Scan for the cell matching the given text and deliver its (X, Y) coordinate at center. 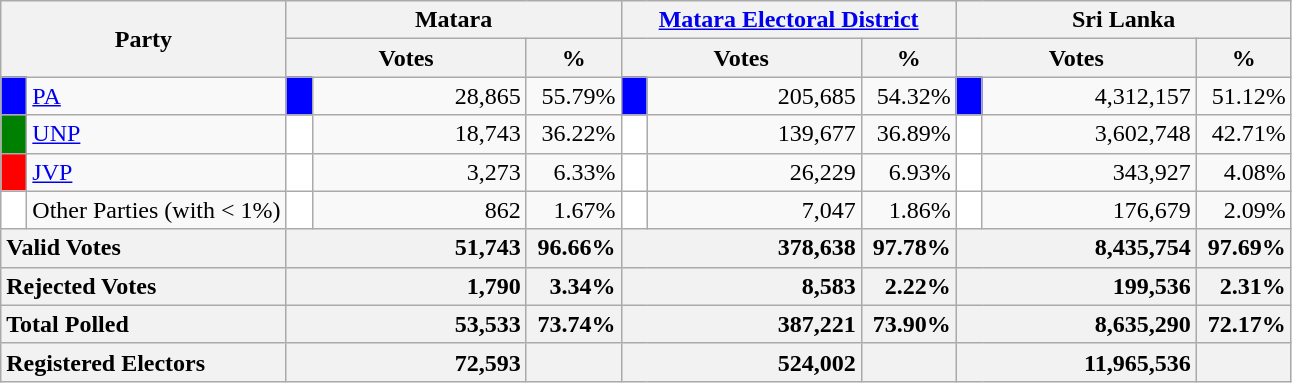
862 (419, 210)
387,221 (741, 324)
2.09% (1244, 210)
8,435,754 (1076, 248)
55.79% (574, 96)
Rejected Votes (144, 286)
524,002 (741, 362)
PA (156, 96)
343,927 (1089, 172)
Valid Votes (144, 248)
8,583 (741, 286)
378,638 (741, 248)
1,790 (406, 286)
4.08% (1244, 172)
36.22% (574, 134)
JVP (156, 172)
4,312,157 (1089, 96)
51.12% (1244, 96)
26,229 (754, 172)
18,743 (419, 134)
3,273 (419, 172)
97.78% (908, 248)
6.93% (908, 172)
6.33% (574, 172)
176,679 (1089, 210)
72,593 (406, 362)
Total Polled (144, 324)
UNP (156, 134)
139,677 (754, 134)
97.69% (1244, 248)
Registered Electors (144, 362)
1.86% (908, 210)
2.22% (908, 286)
205,685 (754, 96)
28,865 (419, 96)
53,533 (406, 324)
36.89% (908, 134)
199,536 (1076, 286)
Other Parties (with < 1%) (156, 210)
72.17% (1244, 324)
Matara Electoral District (788, 20)
Sri Lanka (1124, 20)
Party (144, 39)
42.71% (1244, 134)
73.74% (574, 324)
54.32% (908, 96)
96.66% (574, 248)
3.34% (574, 286)
Matara (454, 20)
73.90% (908, 324)
1.67% (574, 210)
3,602,748 (1089, 134)
51,743 (406, 248)
11,965,536 (1076, 362)
7,047 (754, 210)
2.31% (1244, 286)
8,635,290 (1076, 324)
